Pinpoint the cell where the given text exists, returning its (X, Y) midpoint coordinate. 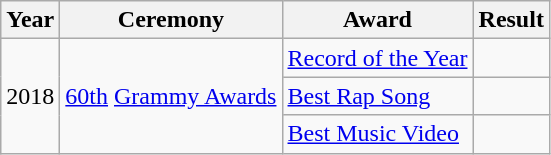
Best Music Video (378, 134)
2018 (30, 96)
Result (511, 20)
Award (378, 20)
60th Grammy Awards (171, 96)
Record of the Year (378, 58)
Best Rap Song (378, 96)
Year (30, 20)
Ceremony (171, 20)
